Extract the (x, y) coordinate from the center of the cell holding the provided text.  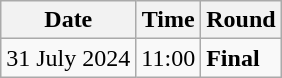
11:00 (168, 58)
Final (241, 58)
Date (68, 20)
Round (241, 20)
Time (168, 20)
31 July 2024 (68, 58)
